Detect which cell encompasses the target text, then output its (x, y) center coordinate. 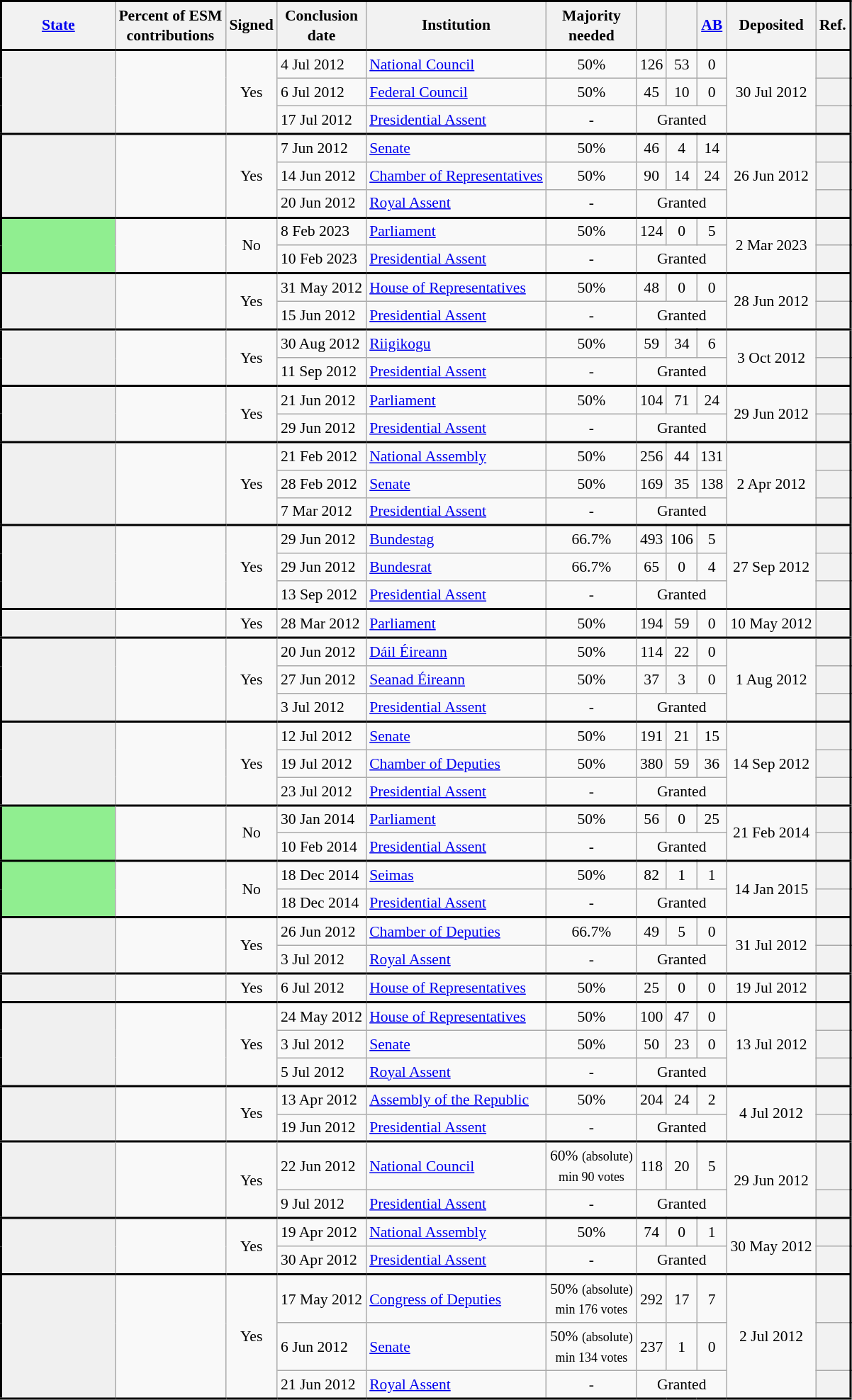
45 (652, 92)
19 Apr 2012 (322, 1233)
24 May 2012 (322, 1017)
14 Sep 2012 (771, 764)
15 (712, 736)
118 (652, 1166)
138 (712, 485)
3 Oct 2012 (771, 359)
2 Jul 2012 (771, 1337)
493 (652, 540)
30 Jan 2014 (322, 820)
194 (652, 623)
31 May 2012 (322, 288)
9 Jul 2012 (322, 1204)
124 (652, 232)
23 Jul 2012 (322, 791)
30 Aug 2012 (322, 344)
10 May 2012 (771, 623)
36 (712, 764)
34 (682, 344)
AB (712, 26)
22 Jun 2012 (322, 1166)
27 Sep 2012 (771, 568)
Riigikogu (456, 344)
10 Feb 2023 (322, 260)
19 Jun 2012 (322, 1128)
Signed (251, 26)
28 Feb 2012 (322, 485)
27 Jun 2012 (322, 680)
191 (652, 736)
Seimas (456, 876)
126 (652, 64)
15 Jun 2012 (322, 316)
20 (682, 1166)
65 (652, 568)
50% (absolute) min 176 votes (591, 1299)
35 (682, 485)
17 (682, 1299)
Majority needed (591, 26)
71 (682, 400)
50% (absolute) min 134 votes (591, 1348)
13 Jul 2012 (771, 1044)
13 Sep 2012 (322, 596)
12 Jul 2012 (322, 736)
380 (652, 764)
Ref. (834, 26)
31 Jul 2012 (771, 945)
237 (652, 1348)
Federal Council (456, 92)
106 (682, 540)
7 Jun 2012 (322, 148)
14 Jun 2012 (322, 176)
114 (652, 653)
17 Jul 2012 (322, 120)
204 (652, 1100)
2 Apr 2012 (771, 484)
30 Jul 2012 (771, 92)
2 Mar 2023 (771, 245)
50 (652, 1044)
60% (absolute) min 90 votes (591, 1166)
Seanad Éireann (456, 680)
169 (652, 485)
74 (652, 1233)
104 (652, 400)
Assembly of the Republic (456, 1100)
44 (682, 456)
100 (652, 1017)
10 (682, 92)
28 Jun 2012 (771, 302)
53 (682, 64)
6 (712, 344)
Congress of Deputies (456, 1299)
10 Feb 2014 (322, 847)
Chamber of Representatives (456, 176)
Institution (456, 26)
56 (652, 820)
256 (652, 456)
21 Feb 2012 (322, 456)
48 (652, 288)
30 Apr 2012 (322, 1261)
State (58, 26)
131 (712, 456)
6 Jun 2012 (322, 1348)
30 May 2012 (771, 1247)
22 (682, 653)
Deposited (771, 26)
23 (682, 1044)
7 Mar 2012 (322, 512)
Bundestag (456, 540)
21 (682, 736)
14 Jan 2015 (771, 890)
17 May 2012 (322, 1299)
292 (652, 1299)
5 Jul 2012 (322, 1072)
82 (652, 876)
37 (652, 680)
21 Feb 2014 (771, 833)
90 (652, 176)
28 Mar 2012 (322, 623)
1 Aug 2012 (771, 680)
7 (712, 1299)
2 (712, 1100)
11 Sep 2012 (322, 372)
47 (682, 1017)
Dáil Éireann (456, 653)
Percent of ESMcontributions (170, 26)
13 Apr 2012 (322, 1100)
46 (652, 148)
3 (682, 680)
Conclusion date (322, 26)
49 (652, 932)
Bundesrat (456, 568)
8 Feb 2023 (322, 232)
